Determine the (X, Y) coordinate at the center of the cell enclosing the given text.  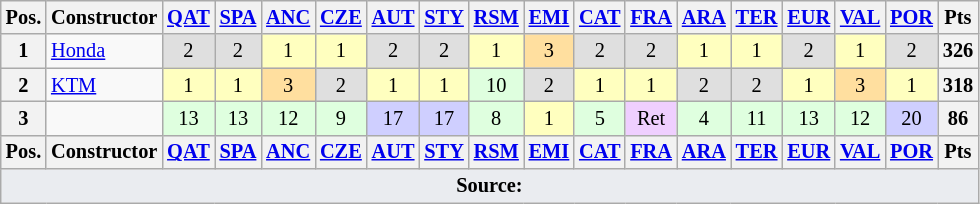
5 (600, 118)
Honda (104, 51)
318 (958, 85)
4 (704, 118)
Source: (490, 186)
Ret (651, 118)
11 (757, 118)
326 (958, 51)
9 (341, 118)
86 (958, 118)
KTM (104, 85)
10 (496, 85)
20 (912, 118)
8 (496, 118)
